Search for the cell housing the specified text and yield its [x, y] center coordinate. 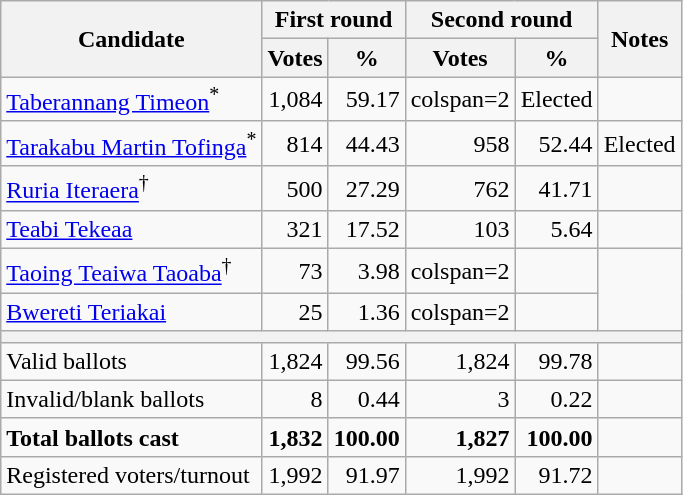
Registered voters/turnout [132, 475]
52.44 [556, 144]
First round [334, 20]
25 [295, 312]
Total ballots cast [132, 437]
17.52 [366, 230]
8 [295, 399]
1.36 [366, 312]
103 [460, 230]
99.56 [366, 361]
3.98 [366, 272]
Taoing Teaiwa Taoaba† [132, 272]
500 [295, 188]
958 [460, 144]
762 [460, 188]
41.71 [556, 188]
1,827 [460, 437]
Bwereti Teriakai [132, 312]
3 [460, 399]
0.44 [366, 399]
0.22 [556, 399]
27.29 [366, 188]
Notes [640, 39]
321 [295, 230]
Teabi Tekeaa [132, 230]
1,084 [295, 100]
73 [295, 272]
Candidate [132, 39]
99.78 [556, 361]
Ruria Iteraera† [132, 188]
814 [295, 144]
Invalid/blank ballots [132, 399]
Taberannang Timeon* [132, 100]
Second round [502, 20]
5.64 [556, 230]
Valid ballots [132, 361]
1,832 [295, 437]
91.72 [556, 475]
44.43 [366, 144]
91.97 [366, 475]
Tarakabu Martin Tofinga* [132, 144]
59.17 [366, 100]
